Provide the (x, y) coordinate of the cell's center where the given text is located.  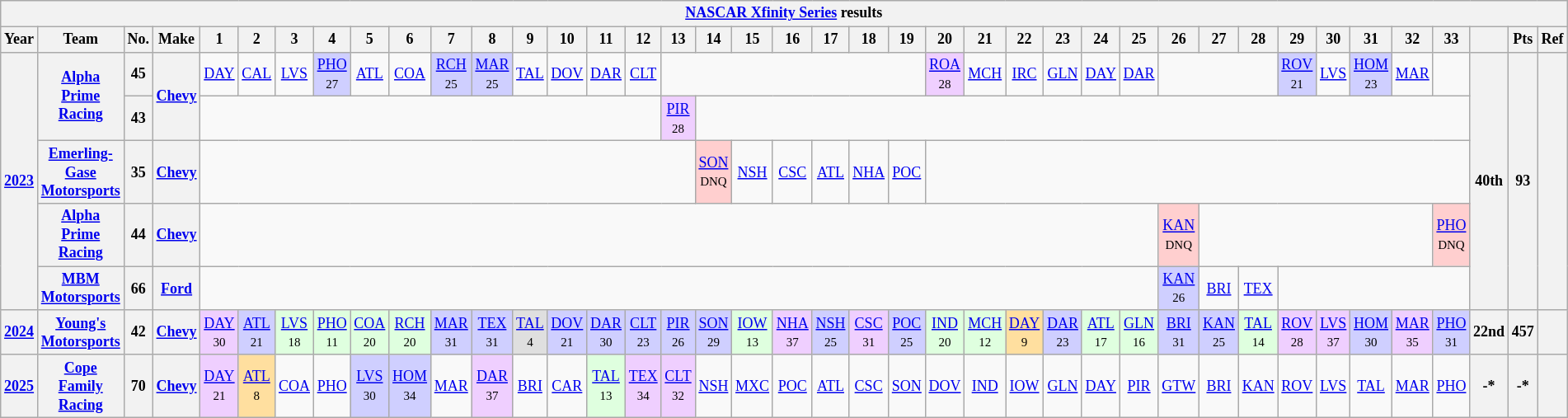
44 (138, 235)
DAY21 (219, 386)
28 (1258, 40)
ROV21 (1298, 74)
HOM30 (1372, 332)
DOV21 (567, 332)
3 (295, 40)
66 (138, 289)
43 (138, 119)
LVS18 (295, 332)
4 (331, 40)
HOM34 (411, 386)
IRC (1025, 74)
20 (945, 40)
LVS30 (369, 386)
25 (1139, 40)
KAN25 (1219, 332)
ROV (1298, 386)
MAR35 (1412, 332)
6 (411, 40)
Year (20, 40)
21 (985, 40)
KAN26 (1179, 289)
70 (138, 386)
ROA28 (945, 74)
COA20 (369, 332)
16 (792, 40)
TEX (1258, 289)
8 (492, 40)
457 (1523, 332)
TEX34 (643, 386)
18 (869, 40)
ATL17 (1101, 332)
Young's Motorsports (81, 332)
32 (1412, 40)
MXC (753, 386)
DAR23 (1063, 332)
Make (176, 40)
PIR28 (678, 119)
SONDNQ (714, 171)
SON (907, 386)
NASCAR Xfinity Series results (784, 13)
9 (530, 40)
31 (1372, 40)
DAR37 (492, 386)
22nd (1489, 332)
CAL (257, 74)
DAR30 (607, 332)
22 (1025, 40)
GLN16 (1139, 332)
TAL4 (530, 332)
PHO11 (331, 332)
Pts (1523, 40)
NHA37 (792, 332)
RCH25 (451, 74)
LVS37 (1334, 332)
RCH20 (411, 332)
Team (81, 40)
TEX31 (492, 332)
CAR (567, 386)
40th (1489, 181)
10 (567, 40)
Ford (176, 289)
MCH12 (985, 332)
PHO31 (1451, 332)
23 (1063, 40)
DAY30 (219, 332)
POC25 (907, 332)
14 (714, 40)
Ref (1552, 40)
PHO27 (331, 74)
19 (907, 40)
ROV28 (1298, 332)
GTW (1179, 386)
42 (138, 332)
15 (753, 40)
2024 (20, 332)
35 (138, 171)
2 (257, 40)
12 (643, 40)
PIR26 (678, 332)
Emerling-Gase Motorsports (81, 171)
IND20 (945, 332)
26 (1179, 40)
29 (1298, 40)
SON29 (714, 332)
MAR25 (492, 74)
IOW13 (753, 332)
CSC31 (869, 332)
MBM Motorsports (81, 289)
ATL21 (257, 332)
MAR31 (451, 332)
KANDNQ (1179, 235)
IND (985, 386)
IOW (1025, 386)
27 (1219, 40)
NHA (869, 171)
93 (1523, 181)
5 (369, 40)
HOM23 (1372, 74)
11 (607, 40)
CLT23 (643, 332)
Cope Family Racing (81, 386)
17 (831, 40)
ATL8 (257, 386)
MCH (985, 74)
KAN (1258, 386)
2025 (20, 386)
CLT32 (678, 386)
DAY9 (1025, 332)
1 (219, 40)
24 (1101, 40)
2023 (20, 181)
BRI31 (1179, 332)
33 (1451, 40)
NSH25 (831, 332)
30 (1334, 40)
CLT (643, 74)
PHODNQ (1451, 235)
13 (678, 40)
PIR (1139, 386)
45 (138, 74)
TAL13 (607, 386)
TAL14 (1258, 332)
No. (138, 40)
7 (451, 40)
